Return the [x, y] coordinate for the center point of the cell that contains the specified text.  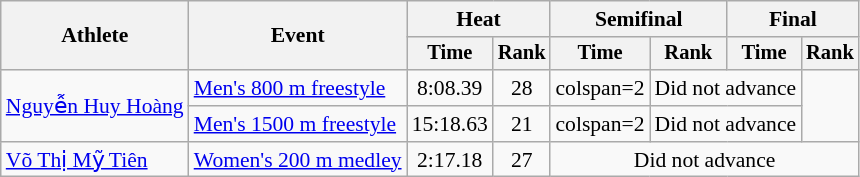
Event [298, 36]
Athlete [95, 36]
Heat [479, 19]
Semifinal [638, 19]
8:08.39 [450, 88]
Nguyễn Huy Hoàng [95, 106]
Final [793, 19]
28 [522, 88]
15:18.63 [450, 124]
Men's 800 m freestyle [298, 88]
Men's 1500 m freestyle [298, 124]
21 [522, 124]
